Identify which cell holds the provided text, then report its (X, Y) central coordinate. 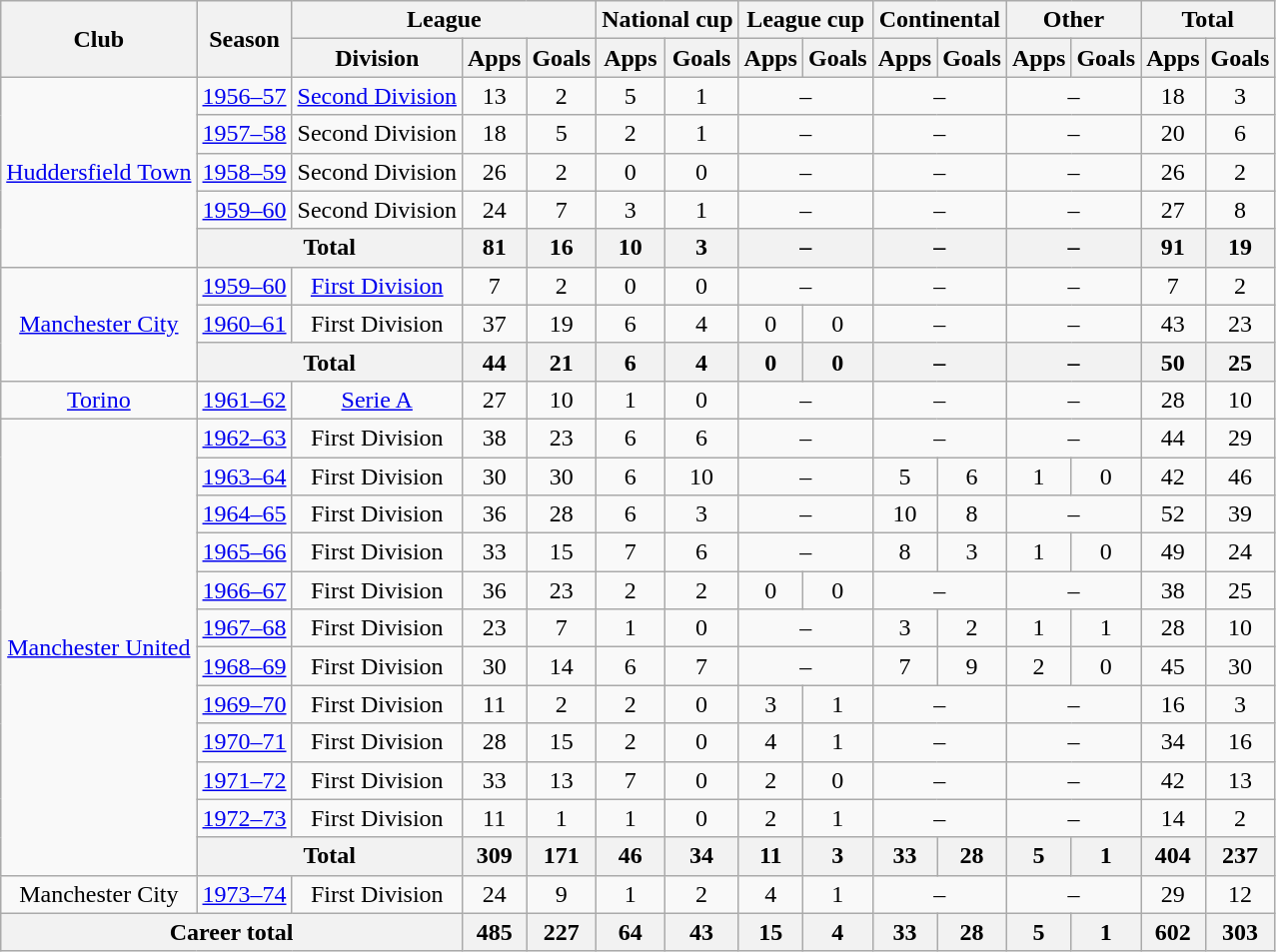
League cup (805, 20)
1967–68 (244, 628)
64 (631, 932)
Division (377, 58)
171 (562, 856)
Huddersfield Town (99, 172)
39 (1240, 514)
National cup (667, 20)
Torino (99, 400)
45 (1173, 666)
1964–65 (244, 514)
1972–73 (244, 818)
303 (1240, 932)
1970–71 (244, 742)
49 (1173, 552)
81 (494, 248)
Serie A (377, 400)
League (444, 20)
404 (1173, 856)
12 (1240, 894)
1973–74 (244, 894)
21 (562, 362)
Season (244, 39)
485 (494, 932)
1968–69 (244, 666)
1963–64 (244, 476)
52 (1173, 514)
1965–66 (244, 552)
1969–70 (244, 704)
1961–62 (244, 400)
1960–61 (244, 324)
227 (562, 932)
1956–57 (244, 96)
Continental (939, 20)
Career total (232, 932)
237 (1240, 856)
602 (1173, 932)
Manchester United (99, 647)
1958–59 (244, 172)
1957–58 (244, 134)
1966–67 (244, 590)
309 (494, 856)
20 (1173, 134)
50 (1173, 362)
37 (494, 324)
Club (99, 39)
1971–72 (244, 780)
91 (1173, 248)
1962–63 (244, 438)
Other (1073, 20)
